Extract the [x, y] coordinate from the center of the cell holding the provided text.  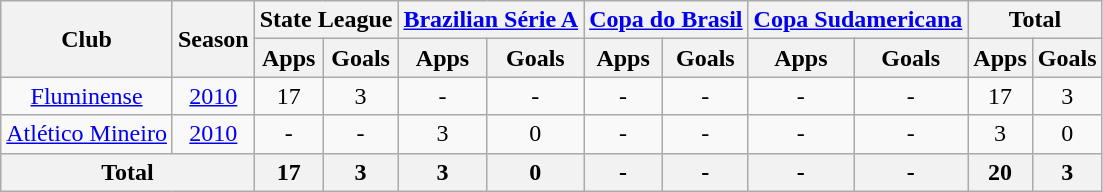
Atlético Mineiro [87, 134]
State League [326, 20]
Season [213, 39]
Copa Sudamericana [858, 20]
20 [1000, 172]
Brazilian Série A [491, 20]
Club [87, 39]
Fluminense [87, 96]
Copa do Brasil [666, 20]
